Identify which cell holds the provided text, then report its [X, Y] central coordinate. 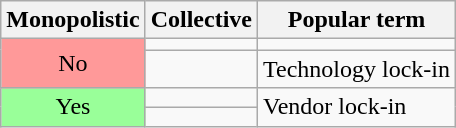
Collective [201, 20]
Technology lock-in [357, 69]
Monopolistic [73, 20]
Popular term [357, 20]
Yes [73, 107]
No [73, 64]
Vendor lock-in [357, 107]
